Return the [X, Y] coordinate for the center point of the cell that contains the specified text.  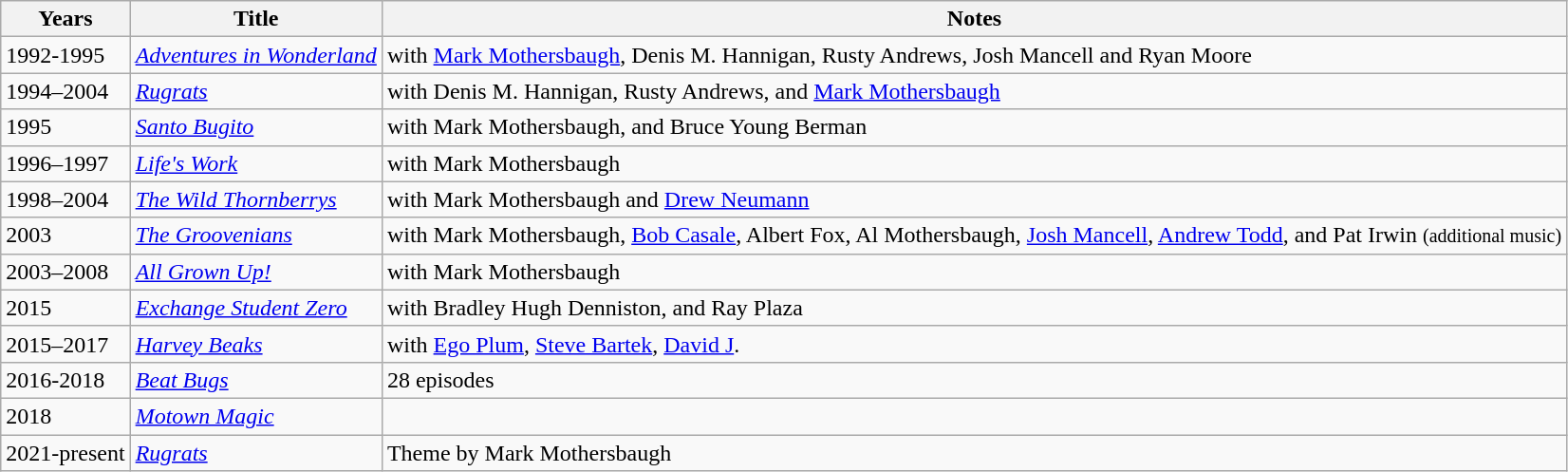
with Ego Plum, Steve Bartek, David J. [974, 344]
Santo Bugito [256, 127]
1992-1995 [65, 55]
The Wild Thornberrys [256, 199]
with Mark Mothersbaugh, Bob Casale, Albert Fox, Al Mothersbaugh, Josh Mancell, Andrew Todd, and Pat Irwin (additional music) [974, 236]
with Mark Mothersbaugh and Drew Neumann [974, 199]
Adventures in Wonderland [256, 55]
Harvey Beaks [256, 344]
2015 [65, 308]
2015–2017 [65, 344]
Motown Magic [256, 416]
2003–2008 [65, 272]
Exchange Student Zero [256, 308]
1995 [65, 127]
with Bradley Hugh Denniston, and Ray Plaza [974, 308]
Beat Bugs [256, 380]
Years [65, 19]
2018 [65, 416]
Notes [974, 19]
with Mark Mothersbaugh, Denis M. Hannigan, Rusty Andrews, Josh Mancell and Ryan Moore [974, 55]
Title [256, 19]
2003 [65, 236]
28 episodes [974, 380]
2021-present [65, 453]
All Grown Up! [256, 272]
with Mark Mothersbaugh, and Bruce Young Berman [974, 127]
The Groovenians [256, 236]
1994–2004 [65, 91]
Life's Work [256, 163]
2016-2018 [65, 380]
Theme by Mark Mothersbaugh [974, 453]
1998–2004 [65, 199]
1996–1997 [65, 163]
with Denis M. Hannigan, Rusty Andrews, and Mark Mothersbaugh [974, 91]
